Find where the given text appears and provide that cell's center as (X, Y) coordinate. 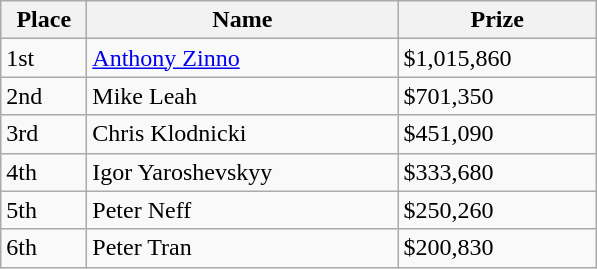
4th (44, 172)
$1,015,860 (498, 58)
$451,090 (498, 134)
Place (44, 20)
Prize (498, 20)
1st (44, 58)
$701,350 (498, 96)
Peter Tran (242, 248)
2nd (44, 96)
6th (44, 248)
3rd (44, 134)
Anthony Zinno (242, 58)
$333,680 (498, 172)
$250,260 (498, 210)
Igor Yaroshevskyy (242, 172)
Name (242, 20)
Mike Leah (242, 96)
Peter Neff (242, 210)
5th (44, 210)
$200,830 (498, 248)
Chris Klodnicki (242, 134)
